Search for the cell housing the specified text and yield its [x, y] center coordinate. 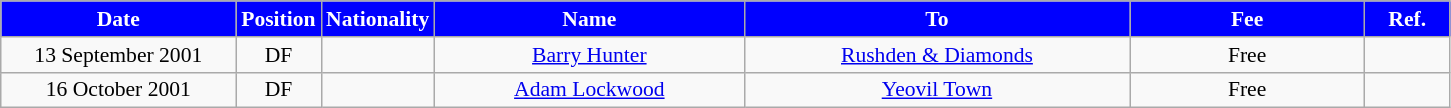
16 October 2001 [118, 90]
Name [589, 19]
Adam Lockwood [589, 90]
Rushden & Diamonds [936, 55]
Barry Hunter [589, 55]
Position [278, 19]
Fee [1248, 19]
To [936, 19]
Date [118, 19]
13 September 2001 [118, 55]
Yeovil Town [936, 90]
Nationality [378, 19]
Ref. [1408, 19]
